Extract the (X, Y) coordinate from the center of the cell holding the provided text.  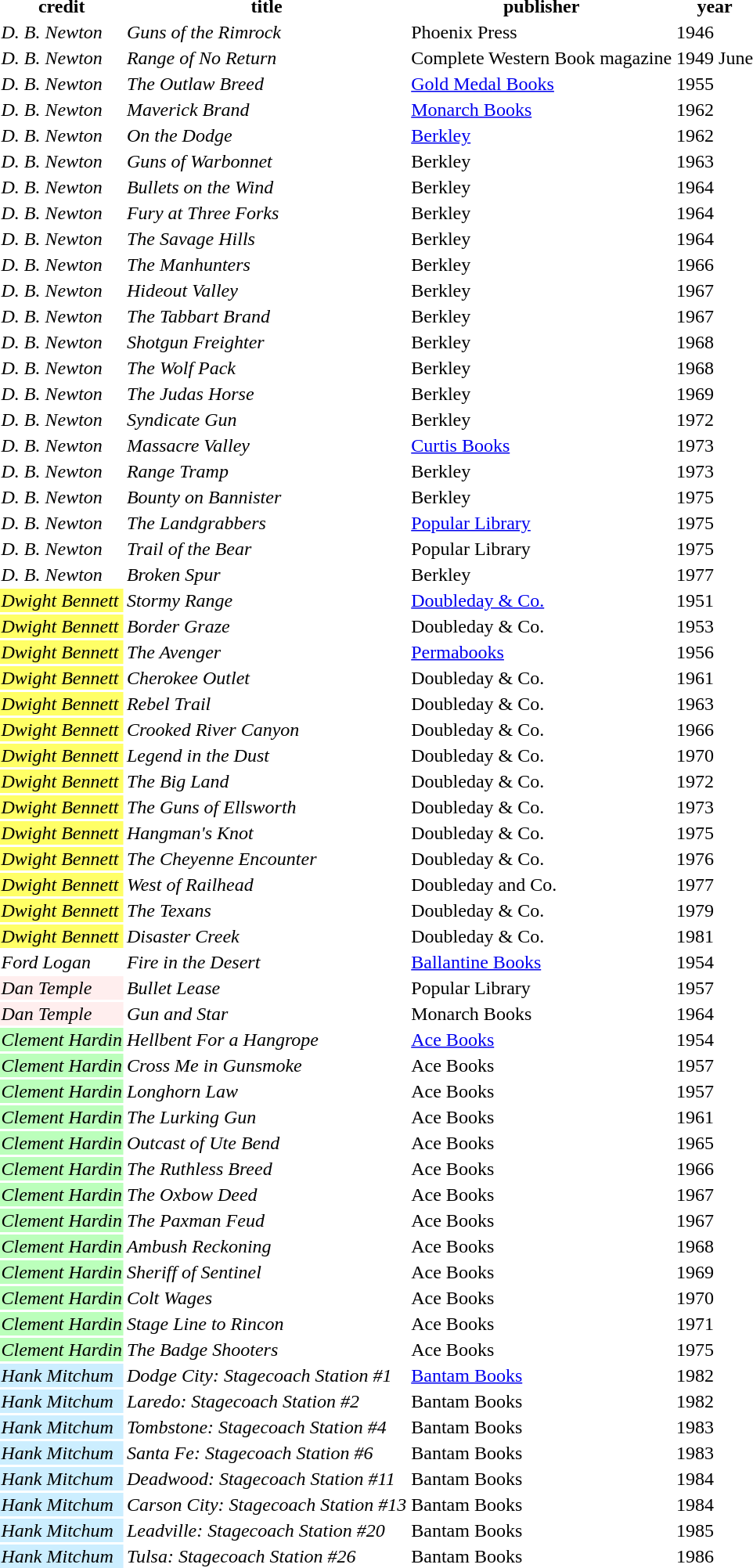
The Landgrabbers (266, 523)
Stormy Range (266, 600)
Crooked River Canyon (266, 730)
The Badge Shooters (266, 1350)
Ballantine Books (542, 962)
The Tabbart Brand (266, 316)
Curtis Books (542, 445)
Gold Medal Books (542, 84)
The Cheyenne Encounter (266, 859)
On the Dodge (266, 135)
Guns of Warbonnet (266, 161)
Gun and Star (266, 1014)
The Lurking Gun (266, 1117)
Santa Fe: Stagecoach Station #6 (266, 1453)
The Guns of Ellsworth (266, 807)
Ambush Reckoning (266, 1246)
Bullets on the Wind (266, 187)
Fire in the Desert (266, 962)
Sheriff of Sentinel (266, 1272)
Disaster Creek (266, 936)
Cross Me in Gunsmoke (266, 1065)
Broken Spur (266, 575)
Longhorn Law (266, 1091)
The Avenger (266, 652)
Stage Line to Rincon (266, 1324)
Cherokee Outlet (266, 678)
Guns of the Rimrock (266, 32)
The Savage Hills (266, 239)
Hellbent For a Hangrope (266, 1040)
Tulsa: Stagecoach Station #26 (266, 1556)
The Paxman Feud (266, 1220)
The Manhunters (266, 265)
Rebel Trail (266, 704)
Deadwood: Stagecoach Station #11 (266, 1479)
Outcast of Ute Bend (266, 1143)
Doubleday and Co. (542, 885)
The Big Land (266, 781)
Permabooks (542, 652)
Massacre Valley (266, 445)
Hangman's Knot (266, 833)
Range Tramp (266, 471)
Complete Western Book magazine (542, 58)
Carson City: Stagecoach Station #13 (266, 1505)
Trail of the Bear (266, 549)
Bounty on Bannister (266, 497)
Syndicate Gun (266, 420)
Maverick Brand (266, 110)
Leadville: Stagecoach Station #20 (266, 1530)
The Ruthless Breed (266, 1169)
The Outlaw Breed (266, 84)
Laredo: Stagecoach Station #2 (266, 1401)
Legend in the Dust (266, 755)
Phoenix Press (542, 32)
Dodge City: Stagecoach Station #1 (266, 1375)
Bullet Lease (266, 988)
Range of No Return (266, 58)
Tombstone: Stagecoach Station #4 (266, 1427)
West of Railhead (266, 885)
Ford Logan (61, 962)
Shotgun Freighter (266, 342)
The Judas Horse (266, 394)
Fury at Three Forks (266, 213)
Hideout Valley (266, 290)
The Texans (266, 910)
Colt Wages (266, 1298)
The Oxbow Deed (266, 1195)
The Wolf Pack (266, 368)
Border Graze (266, 626)
